Identify which cell holds the provided text, then report its (X, Y) central coordinate. 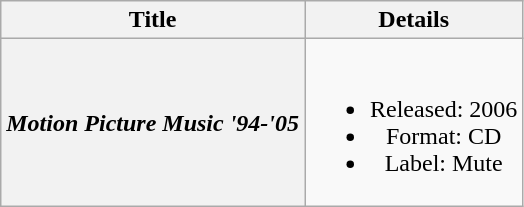
Title (153, 20)
Motion Picture Music '94-'05 (153, 122)
Details (413, 20)
Released: 2006Format: CDLabel: Mute (413, 122)
